Determine the [X, Y] coordinate at the center of the cell enclosing the given text.  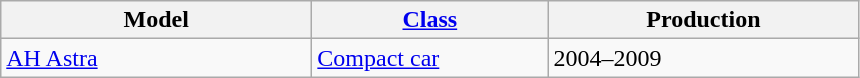
AH Astra [156, 58]
Class [430, 20]
Compact car [430, 58]
Model [156, 20]
Production [704, 20]
2004–2009 [704, 58]
